For the text-containing cell, return its midpoint in [X, Y] coordinate format. 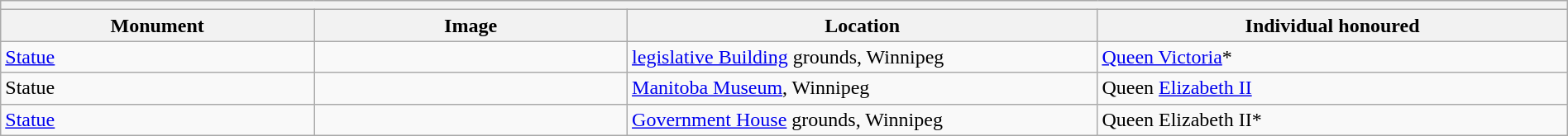
Image [471, 26]
Location [863, 26]
Monument [157, 26]
Queen Elizabeth II [1332, 88]
Queen Victoria* [1332, 57]
legislative Building grounds, Winnipeg [863, 57]
Individual honoured [1332, 26]
Queen Elizabeth II* [1332, 120]
Manitoba Museum, Winnipeg [863, 88]
Government House grounds, Winnipeg [863, 120]
